Provide the (X, Y) coordinate of the cell's center where the given text is located.  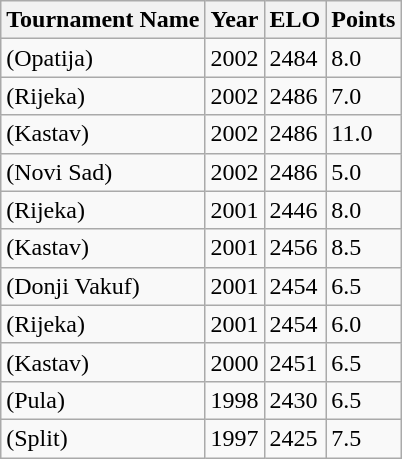
11.0 (364, 134)
8.5 (364, 248)
1998 (234, 400)
1997 (234, 438)
ELO (295, 20)
(Split) (103, 438)
(Opatija) (103, 58)
2446 (295, 210)
Tournament Name (103, 20)
2425 (295, 438)
(Pula) (103, 400)
7.5 (364, 438)
5.0 (364, 172)
6.0 (364, 324)
2456 (295, 248)
Points (364, 20)
2430 (295, 400)
2451 (295, 362)
Year (234, 20)
7.0 (364, 96)
2000 (234, 362)
2484 (295, 58)
(Donji Vakuf) (103, 286)
(Novi Sad) (103, 172)
